Capture the cell that displays the provided text and extract its [X, Y] central coordinate. 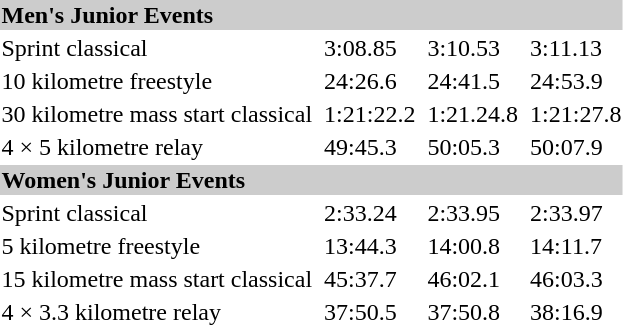
4 × 5 kilometre relay [157, 147]
13:44.3 [370, 246]
24:41.5 [473, 81]
14:11.7 [576, 246]
24:26.6 [370, 81]
1:21.24.8 [473, 114]
Men's Junior Events [312, 15]
Women's Junior Events [312, 180]
15 kilometre mass start classical [157, 279]
5 kilometre freestyle [157, 246]
46:03.3 [576, 279]
2:33.24 [370, 213]
14:00.8 [473, 246]
3:08.85 [370, 48]
46:02.1 [473, 279]
49:45.3 [370, 147]
50:05.3 [473, 147]
1:21:22.2 [370, 114]
3:10.53 [473, 48]
1:21:27.8 [576, 114]
2:33.95 [473, 213]
24:53.9 [576, 81]
10 kilometre freestyle [157, 81]
30 kilometre mass start classical [157, 114]
50:07.9 [576, 147]
45:37.7 [370, 279]
2:33.97 [576, 213]
3:11.13 [576, 48]
